Return the [x, y] coordinate for the center point of the cell that contains the specified text.  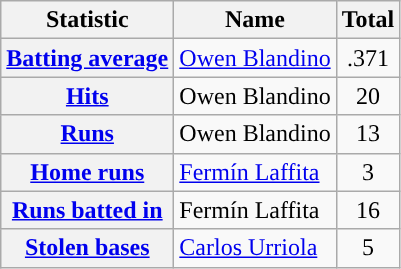
20 [368, 96]
Total [368, 20]
.371 [368, 58]
Stolen bases [88, 248]
Runs batted in [88, 210]
Name [255, 20]
16 [368, 210]
Batting average [88, 58]
Home runs [88, 172]
Statistic [88, 20]
Runs [88, 134]
Carlos Urriola [255, 248]
13 [368, 134]
5 [368, 248]
Hits [88, 96]
3 [368, 172]
